Search for the cell housing the specified text and yield its (X, Y) center coordinate. 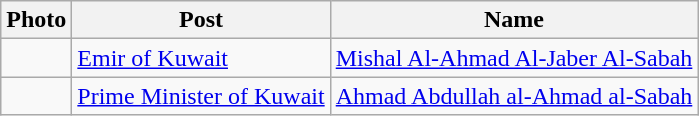
Post (201, 20)
Photo (36, 20)
Prime Minister of Kuwait (201, 96)
Mishal Al-Ahmad Al-Jaber Al-Sabah (514, 58)
Name (514, 20)
Ahmad Abdullah al-Ahmad al-Sabah (514, 96)
Emir of Kuwait (201, 58)
